Detect which cell encompasses the target text, then output its (X, Y) center coordinate. 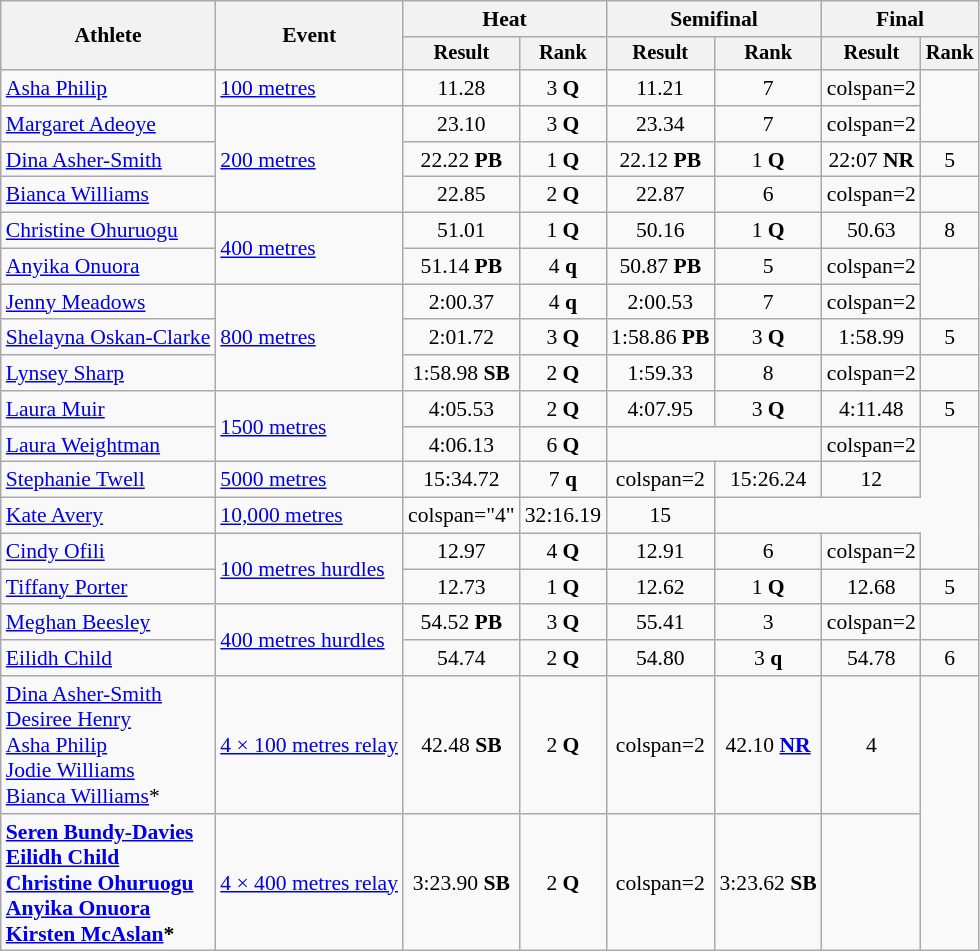
54.80 (660, 658)
12.91 (660, 552)
51.14 PB (462, 267)
Bianca Williams (108, 195)
51.01 (462, 231)
12.97 (462, 552)
Athlete (108, 36)
12 (872, 480)
55.41 (660, 623)
400 metres hurdles (309, 640)
1500 metres (309, 426)
12.68 (872, 587)
54.74 (462, 658)
7 q (563, 480)
1:58.86 PB (660, 338)
2:00.37 (462, 302)
23.34 (660, 124)
4 Q (563, 552)
Kate Avery (108, 516)
Asha Philip (108, 88)
4 (872, 745)
32:16.19 (563, 516)
Heat (504, 19)
50.63 (872, 231)
4 × 100 metres relay (309, 745)
4:07.95 (660, 409)
3 q (768, 658)
6 Q (563, 445)
Margaret Adeoye (108, 124)
400 metres (309, 248)
42.48 SB (462, 745)
4:06.13 (462, 445)
11.28 (462, 88)
Anyika Onuora (108, 267)
Final (900, 19)
1:59.33 (660, 373)
Jenny Meadows (108, 302)
Dina Asher-Smith (108, 160)
Dina Asher-SmithDesiree HenryAsha PhilipJodie WilliamsBianca Williams* (108, 745)
22.22 PB (462, 160)
11.21 (660, 88)
5000 metres (309, 480)
1:58.99 (872, 338)
Stephanie Twell (108, 480)
3 (768, 623)
22.12 PB (660, 160)
200 metres (309, 160)
54.52 PB (462, 623)
50.87 PB (660, 267)
Shelayna Oskan-Clarke (108, 338)
800 metres (309, 338)
50.16 (660, 231)
42.10 NR (768, 745)
22.87 (660, 195)
15:34.72 (462, 480)
23.10 (462, 124)
Christine Ohuruogu (108, 231)
colspan="4" (462, 516)
4:11.48 (872, 409)
Cindy Ofili (108, 552)
Laura Weightman (108, 445)
Event (309, 36)
12.73 (462, 587)
2:00.53 (660, 302)
Meghan Beesley (108, 623)
Semifinal (714, 19)
1:58.98 SB (462, 373)
22.85 (462, 195)
Tiffany Porter (108, 587)
2:01.72 (462, 338)
Laura Muir (108, 409)
12.62 (660, 587)
Eilidh Child (108, 658)
100 metres (309, 88)
10,000 metres (309, 516)
Lynsey Sharp (108, 373)
15 (660, 516)
54.78 (872, 658)
22:07 NR (872, 160)
15:26.24 (768, 480)
4:05.53 (462, 409)
100 metres hurdles (309, 570)
